Scan for the cell matching the given text and deliver its (X, Y) coordinate at center. 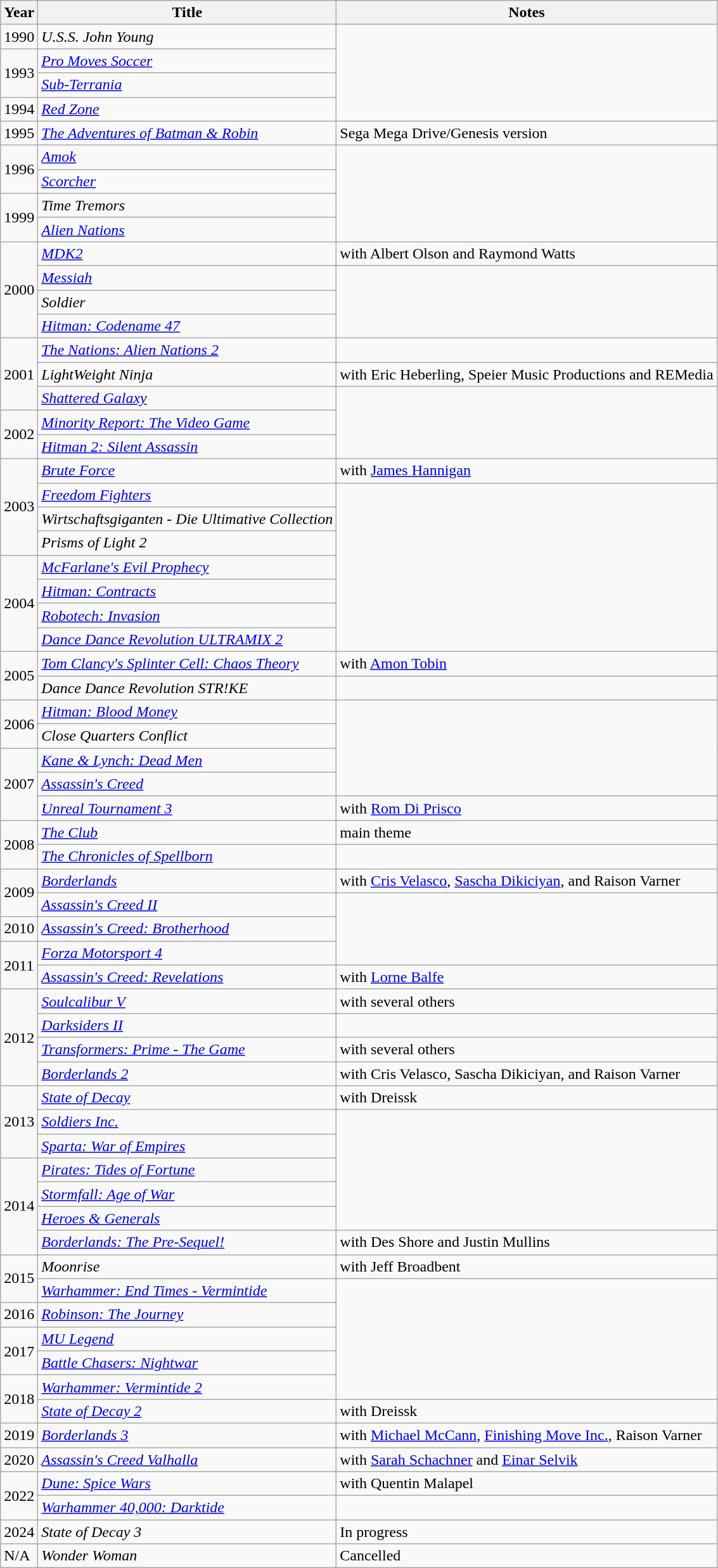
with James Hannigan (527, 471)
2012 (19, 1037)
Hitman 2: Silent Assassin (188, 447)
The Adventures of Batman & Robin (188, 133)
Scorcher (188, 181)
Minority Report: The Video Game (188, 423)
Borderlands 2 (188, 1074)
2006 (19, 724)
2002 (19, 435)
1990 (19, 37)
2010 (19, 929)
Hitman: Blood Money (188, 712)
1995 (19, 133)
with Des Shore and Justin Mullins (527, 1242)
Borderlands (188, 881)
Amok (188, 157)
1999 (19, 217)
Heroes & Generals (188, 1218)
1994 (19, 109)
2016 (19, 1315)
2017 (19, 1351)
Warhammer 40,000: Darktide (188, 1508)
Borderlands 3 (188, 1435)
Warhammer: End Times - Vermintide (188, 1291)
main theme (527, 832)
Hitman: Codename 47 (188, 326)
2003 (19, 507)
2015 (19, 1278)
Robotech: Invasion (188, 615)
Time Tremors (188, 205)
with Lorne Balfe (527, 977)
McFarlane's Evil Prophecy (188, 567)
2001 (19, 374)
Dance Dance Revolution STR!KE (188, 687)
with Albert Olson and Raymond Watts (527, 253)
Darksiders II (188, 1025)
2011 (19, 965)
Assassin's Creed (188, 784)
2018 (19, 1399)
Unreal Tournament 3 (188, 808)
Notes (527, 13)
Dance Dance Revolution ULTRAMIX 2 (188, 639)
2009 (19, 893)
Soulcalibur V (188, 1001)
Alien Nations (188, 229)
2005 (19, 675)
U.S.S. John Young (188, 37)
LightWeight Ninja (188, 374)
with Amon Tobin (527, 663)
2013 (19, 1122)
with Quentin Malapel (527, 1484)
Assassin's Creed: Revelations (188, 977)
The Chronicles of Spellborn (188, 857)
Freedom Fighters (188, 495)
2000 (19, 290)
Year (19, 13)
Wirtschaftsgiganten - Die Ultimative Collection (188, 519)
Borderlands: The Pre-Sequel! (188, 1242)
Pro Moves Soccer (188, 61)
with Rom Di Prisco (527, 808)
State of Decay 2 (188, 1411)
Dune: Spice Wars (188, 1484)
Sega Mega Drive/Genesis version (527, 133)
Moonrise (188, 1266)
Hitman: Contracts (188, 591)
Shattered Galaxy (188, 398)
Battle Chasers: Nightwar (188, 1363)
Prisms of Light 2 (188, 543)
The Club (188, 832)
1993 (19, 73)
1996 (19, 169)
Transformers: Prime - The Game (188, 1049)
Robinson: The Journey (188, 1315)
Brute Force (188, 471)
Wonder Woman (188, 1556)
Forza Motorsport 4 (188, 953)
2024 (19, 1532)
Assassin's Creed II (188, 905)
MDK2 (188, 253)
Tom Clancy's Splinter Cell: Chaos Theory (188, 663)
Stormfall: Age of War (188, 1194)
Assassin's Creed: Brotherhood (188, 929)
MU Legend (188, 1339)
The Nations: Alien Nations 2 (188, 350)
Red Zone (188, 109)
State of Decay (188, 1098)
2004 (19, 603)
with Michael McCann, Finishing Move Inc., Raison Varner (527, 1435)
with Eric Heberling, Speier Music Productions and REMedia (527, 374)
with Jeff Broadbent (527, 1266)
Soldiers Inc. (188, 1122)
Warhammer: Vermintide 2 (188, 1387)
State of Decay 3 (188, 1532)
Soldier (188, 302)
Kane & Lynch: Dead Men (188, 760)
N/A (19, 1556)
2022 (19, 1496)
Pirates: Tides of Fortune (188, 1170)
2007 (19, 784)
2020 (19, 1459)
In progress (527, 1532)
Title (188, 13)
Messiah (188, 277)
2008 (19, 845)
Close Quarters Conflict (188, 736)
Cancelled (527, 1556)
with Sarah Schachner and Einar Selvik (527, 1459)
2019 (19, 1435)
2014 (19, 1206)
Sub-Terrania (188, 85)
Sparta: War of Empires (188, 1146)
Assassin's Creed Valhalla (188, 1459)
